Find where the given text appears and provide that cell's center as [x, y] coordinate. 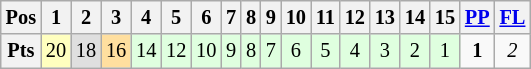
15 [445, 17]
16 [116, 51]
18 [86, 51]
PP [478, 17]
FL [513, 17]
20 [56, 51]
Pts [21, 51]
13 [385, 17]
Pos [21, 17]
11 [326, 17]
